Determine the (X, Y) coordinate at the center of the cell enclosing the given text.  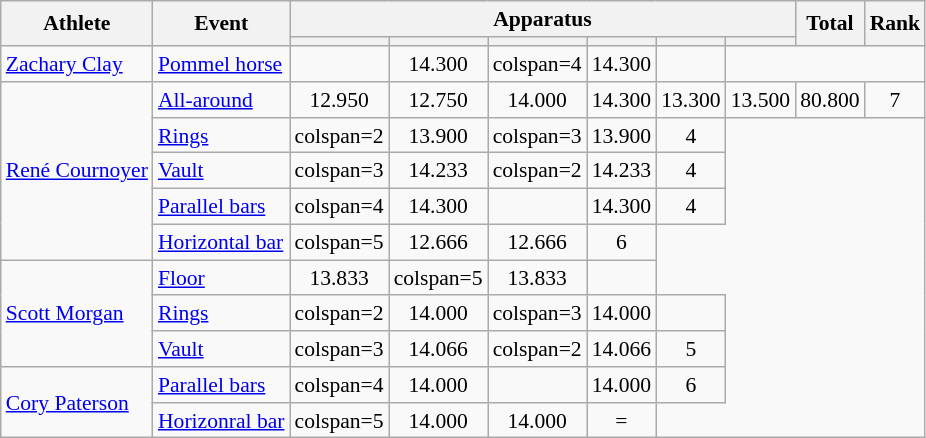
Apparatus (543, 19)
Pommel horse (222, 64)
Athlete (77, 24)
13.500 (760, 100)
Zachary Clay (77, 64)
12.950 (340, 100)
5 (690, 349)
Horizontal bar (222, 243)
7 (896, 100)
All-around (222, 100)
13.300 (690, 100)
René Cournoyer (77, 171)
Total (830, 24)
Floor (222, 278)
80.800 (830, 100)
Rank (896, 24)
Cory Paterson (77, 402)
Event (222, 24)
Scott Morgan (77, 314)
12.750 (438, 100)
